Capture the cell that displays the provided text and extract its [X, Y] central coordinate. 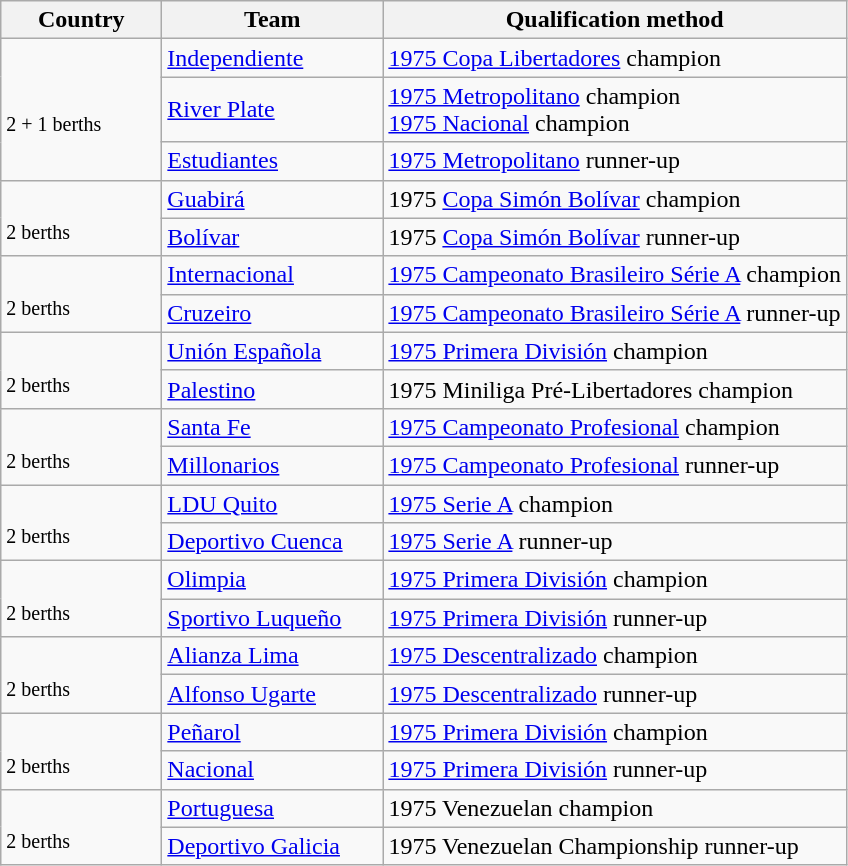
1975 Miniliga Pré-Libertadores champion [615, 389]
Cruzeiro [272, 313]
River Plate [272, 110]
Team [272, 20]
1975 Venezuelan champion [615, 808]
Santa Fe [272, 427]
Bolívar [272, 237]
1975 Descentralizado champion [615, 656]
1975 Metropolitano runner-up [615, 161]
LDU Quito [272, 503]
1975 Campeonato Profesional runner-up [615, 465]
Alfonso Ugarte [272, 694]
1975 Copa Libertadores champion [615, 58]
Nacional [272, 770]
Palestino [272, 389]
1975 Copa Simón Bolívar runner-up [615, 237]
1975 Campeonato Brasileiro Série A champion [615, 275]
Alianza Lima [272, 656]
1975 Campeonato Profesional champion [615, 427]
Deportivo Galicia [272, 846]
1975 Serie A runner-up [615, 542]
Deportivo Cuenca [272, 542]
1975 Metropolitano champion1975 Nacional champion [615, 110]
1975 Serie A champion [615, 503]
Internacional [272, 275]
Qualification method [615, 20]
Independiente [272, 58]
1975 Descentralizado runner-up [615, 694]
Country [82, 20]
Peñarol [272, 732]
1975 Venezuelan Championship runner-up [615, 846]
Olimpia [272, 580]
Estudiantes [272, 161]
Unión Española [272, 351]
2 + 1 berths [82, 110]
Millonarios [272, 465]
1975 Campeonato Brasileiro Série A runner-up [615, 313]
Guabirá [272, 199]
1975 Copa Simón Bolívar champion [615, 199]
Portuguesa [272, 808]
Sportivo Luqueño [272, 618]
